Locate the cell with the specified text and output its (X, Y) center coordinate. 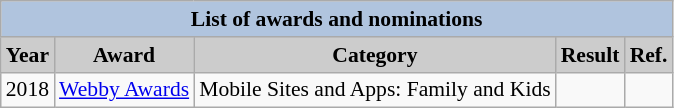
List of awards and nominations (337, 19)
Mobile Sites and Apps: Family and Kids (375, 90)
Webby Awards (124, 90)
Year (28, 55)
Ref. (649, 55)
Result (590, 55)
Award (124, 55)
Category (375, 55)
2018 (28, 90)
